Return (X, Y) of the center of cell containing provided text 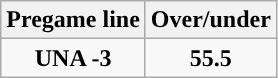
55.5 (210, 58)
UNA -3 (74, 58)
Pregame line (74, 20)
Over/under (210, 20)
